Return (x, y) of the center of cell containing provided text 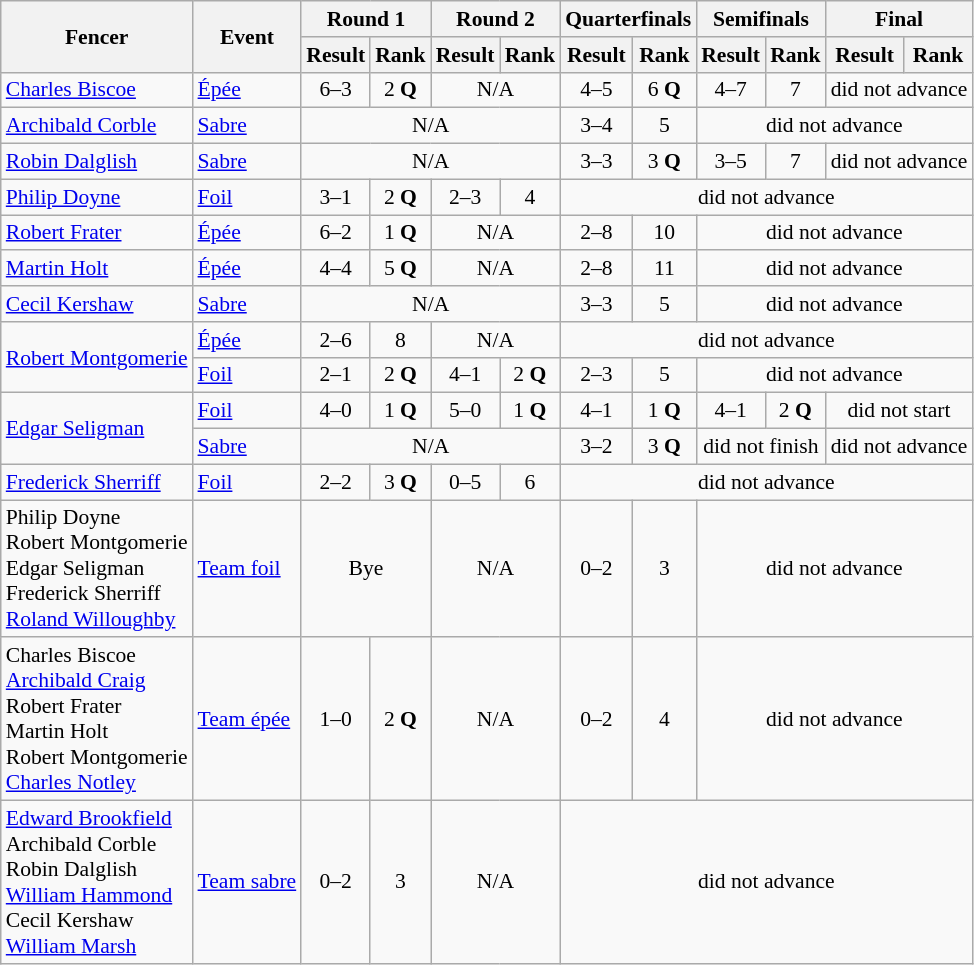
Philip Doyne Robert Montgomerie Edgar Seligman Frederick Sherriff Roland Willoughby (97, 569)
6–2 (336, 233)
did not start (900, 411)
4–4 (336, 269)
Team foil (248, 569)
3–2 (596, 447)
Martin Holt (97, 269)
Philip Doyne (97, 197)
0–5 (466, 482)
Robert Frater (97, 233)
Semifinals (760, 19)
Fencer (97, 36)
10 (665, 233)
Archibald Corble (97, 126)
Bye (366, 569)
2–1 (336, 375)
Charles Biscoe Archibald Craig Robert Frater Martin Holt Robert Montgomerie Charles Notley (97, 720)
1–0 (336, 720)
5 Q (400, 269)
6 (530, 482)
Event (248, 36)
Team épée (248, 720)
3–1 (336, 197)
Edgar Seligman (97, 428)
did not finish (760, 447)
11 (665, 269)
4–0 (336, 411)
6–3 (336, 90)
6 Q (665, 90)
2–6 (336, 340)
Team sabre (248, 882)
8 (400, 340)
3–4 (596, 126)
Quarterfinals (628, 19)
4–5 (596, 90)
Robert Montgomerie (97, 358)
Charles Biscoe (97, 90)
Edward Brookfield Archibald Corble Robin Dalglish William Hammond Cecil Kershaw William Marsh (97, 882)
4–7 (730, 90)
Round 1 (366, 19)
2–2 (336, 482)
Robin Dalglish (97, 162)
Frederick Sherriff (97, 482)
Final (900, 19)
3–5 (730, 162)
Round 2 (496, 19)
5–0 (466, 411)
Cecil Kershaw (97, 304)
